Identify which cell holds the provided text, then report its (x, y) central coordinate. 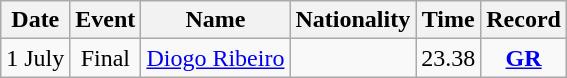
Event (106, 20)
1 July (36, 58)
Final (106, 58)
Time (448, 20)
Name (216, 20)
GR (524, 58)
Nationality (353, 20)
Date (36, 20)
Record (524, 20)
23.38 (448, 58)
Diogo Ribeiro (216, 58)
